Return the (X, Y) coordinate for the center point of the cell that contains the specified text.  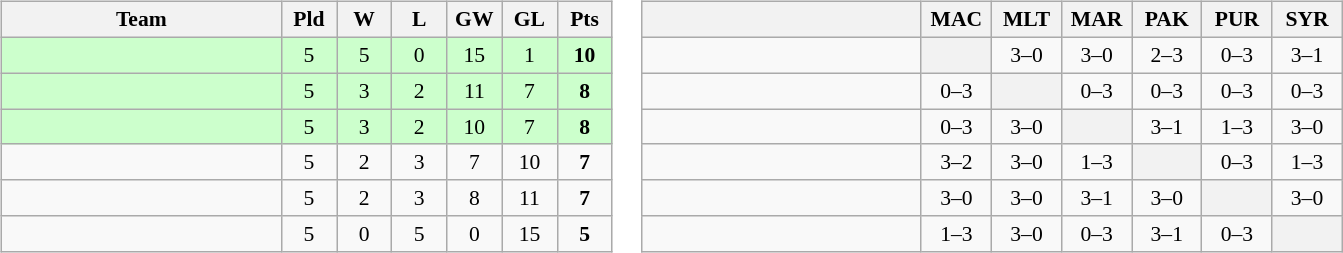
Pld (308, 20)
PUR (1237, 20)
3–2 (956, 162)
GL (530, 20)
Pts (584, 20)
Team (141, 20)
SYR (1307, 20)
MAR (1097, 20)
GW (474, 20)
L (420, 20)
1 (530, 55)
W (364, 20)
MAC (956, 20)
MLT (1026, 20)
PAK (1167, 20)
2–3 (1167, 55)
